Detect which cell encompasses the target text, then output its (X, Y) center coordinate. 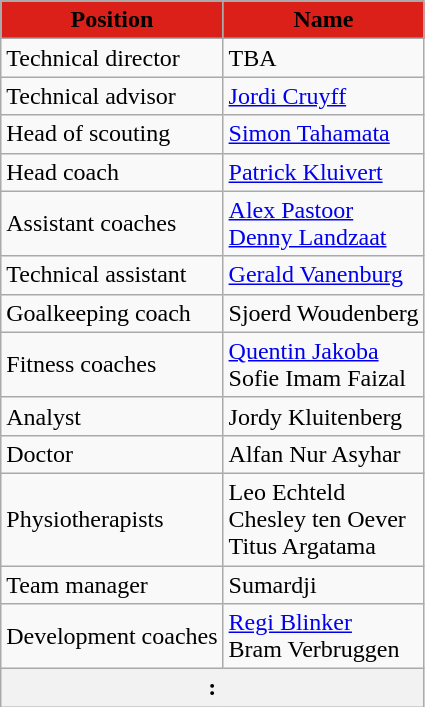
Team manager (112, 585)
Sjoerd Woudenberg (324, 313)
Assistant coaches (112, 224)
Goalkeeping coach (112, 313)
Fitness coaches (112, 364)
Alex Pastoor Denny Landzaat (324, 224)
Physiotherapists (112, 519)
Doctor (112, 454)
Head of scouting (112, 134)
Sumardji (324, 585)
Jordy Kluitenberg (324, 416)
Quentin Jakoba Sofie Imam Faizal (324, 364)
Patrick Kluivert (324, 172)
Technical assistant (112, 275)
: (212, 688)
Analyst (112, 416)
Leo Echteld Chesley ten Oever Titus Argatama (324, 519)
Alfan Nur Asyhar (324, 454)
Development coaches (112, 636)
TBA (324, 58)
Gerald Vanenburg (324, 275)
Head coach (112, 172)
Simon Tahamata (324, 134)
Position (112, 20)
Name (324, 20)
Technical director (112, 58)
Technical advisor (112, 96)
Jordi Cruyff (324, 96)
Regi Blinker Bram Verbruggen (324, 636)
